Capture the cell that displays the provided text and extract its [x, y] central coordinate. 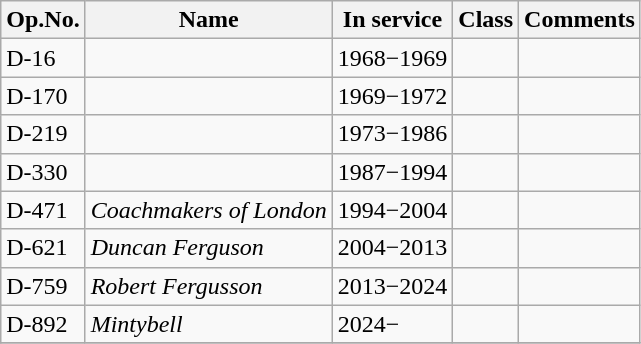
2024− [392, 324]
Duncan Ferguson [208, 248]
Class [486, 20]
Robert Fergusson [208, 286]
2013−2024 [392, 286]
In service [392, 20]
D-621 [43, 248]
Comments [580, 20]
D-759 [43, 286]
D-330 [43, 172]
1987−1994 [392, 172]
1994−2004 [392, 210]
D-892 [43, 324]
D-219 [43, 134]
1969−1972 [392, 96]
D-170 [43, 96]
D-16 [43, 58]
1968−1969 [392, 58]
Op.No. [43, 20]
1973−1986 [392, 134]
Coachmakers of London [208, 210]
D-471 [43, 210]
2004−2013 [392, 248]
Name [208, 20]
Mintybell [208, 324]
